Capture the cell that displays the provided text and extract its [x, y] central coordinate. 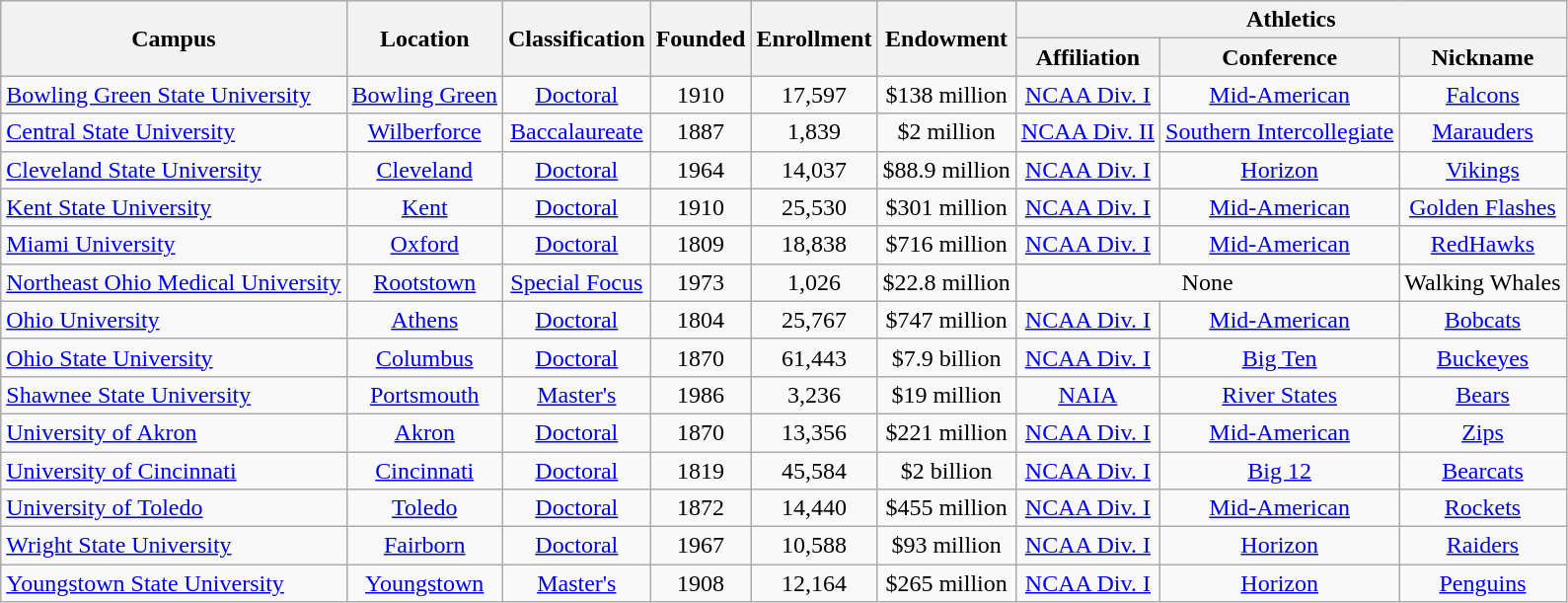
1819 [701, 471]
Nickname [1482, 57]
Vikings [1482, 170]
Rockets [1482, 508]
Bearcats [1482, 471]
Kent State University [174, 207]
Big Ten [1280, 357]
Bears [1482, 395]
1809 [701, 245]
17,597 [814, 95]
NCAA Div. II [1087, 132]
Wright State University [174, 546]
Endowment [946, 38]
Shawnee State University [174, 395]
Raiders [1482, 546]
Toledo [424, 508]
Special Focus [576, 282]
14,440 [814, 508]
1,026 [814, 282]
Cincinnati [424, 471]
1973 [701, 282]
None [1207, 282]
Walking Whales [1482, 282]
13,356 [814, 432]
18,838 [814, 245]
Campus [174, 38]
1804 [701, 320]
$19 million [946, 395]
$138 million [946, 95]
Bowling Green [424, 95]
25,767 [814, 320]
Fairborn [424, 546]
Southern Intercollegiate [1280, 132]
Conference [1280, 57]
NAIA [1087, 395]
10,588 [814, 546]
$747 million [946, 320]
$93 million [946, 546]
$455 million [946, 508]
Youngstown [424, 583]
Akron [424, 432]
1887 [701, 132]
$265 million [946, 583]
Athens [424, 320]
Oxford [424, 245]
61,443 [814, 357]
Youngstown State University [174, 583]
Falcons [1482, 95]
Ohio University [174, 320]
25,530 [814, 207]
Cleveland [424, 170]
RedHawks [1482, 245]
Zips [1482, 432]
Affiliation [1087, 57]
Bowling Green State University [174, 95]
River States [1280, 395]
University of Akron [174, 432]
1908 [701, 583]
Cleveland State University [174, 170]
Bobcats [1482, 320]
University of Toledo [174, 508]
Northeast Ohio Medical University [174, 282]
1967 [701, 546]
Location [424, 38]
$88.9 million [946, 170]
1872 [701, 508]
Enrollment [814, 38]
Classification [576, 38]
45,584 [814, 471]
Founded [701, 38]
3,236 [814, 395]
$7.9 billion [946, 357]
Wilberforce [424, 132]
1986 [701, 395]
Buckeyes [1482, 357]
Rootstown [424, 282]
$22.8 million [946, 282]
Marauders [1482, 132]
1,839 [814, 132]
1964 [701, 170]
Kent [424, 207]
$301 million [946, 207]
$716 million [946, 245]
Big 12 [1280, 471]
12,164 [814, 583]
$2 million [946, 132]
University of Cincinnati [174, 471]
Penguins [1482, 583]
$221 million [946, 432]
Ohio State University [174, 357]
Columbus [424, 357]
Athletics [1291, 20]
$2 billion [946, 471]
Central State University [174, 132]
Portsmouth [424, 395]
Miami University [174, 245]
14,037 [814, 170]
Baccalaureate [576, 132]
Golden Flashes [1482, 207]
